Identify which cell holds the provided text, then report its [x, y] central coordinate. 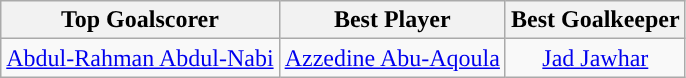
Jad Jawhar [595, 58]
Best Player [392, 20]
Top Goalscorer [140, 20]
Abdul-Rahman Abdul-Nabi [140, 58]
Best Goalkeeper [595, 20]
Azzedine Abu-Aqoula [392, 58]
